Determine the (X, Y) coordinate at the center of the cell enclosing the given text.  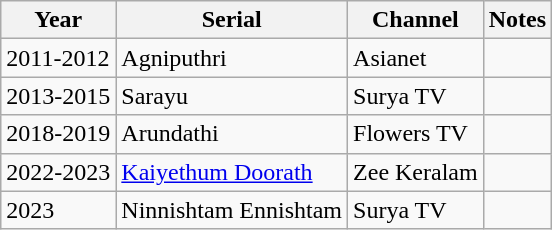
Year (58, 20)
2018-2019 (58, 134)
2011-2012 (58, 58)
Channel (416, 20)
Sarayu (232, 96)
Serial (232, 20)
Agniputhri (232, 58)
Zee Keralam (416, 172)
Ninnishtam Ennishtam (232, 210)
Flowers TV (416, 134)
Notes (517, 20)
Kaiyethum Doorath (232, 172)
Arundathi (232, 134)
2022-2023 (58, 172)
2023 (58, 210)
2013-2015 (58, 96)
Asianet (416, 58)
